Capture the cell that displays the provided text and extract its [X, Y] central coordinate. 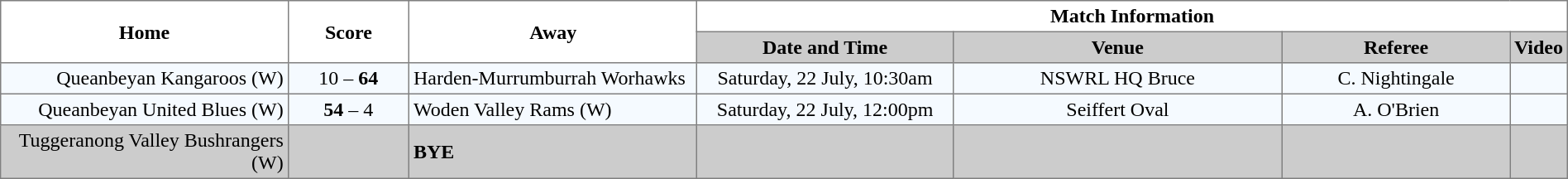
Match Information [1132, 17]
Score [349, 31]
A. O'Brien [1396, 109]
54 – 4 [349, 109]
Home [144, 31]
Date and Time [825, 47]
Video [1539, 47]
Referee [1396, 47]
BYE [553, 152]
Queanbeyan Kangaroos (W) [144, 79]
NSWRL HQ Bruce [1117, 79]
Harden-Murrumburrah Worhawks [553, 79]
C. Nightingale [1396, 79]
Queanbeyan United Blues (W) [144, 109]
Woden Valley Rams (W) [553, 109]
Venue [1117, 47]
Seiffert Oval [1117, 109]
10 – 64 [349, 79]
Saturday, 22 July, 12:00pm [825, 109]
Away [553, 31]
Saturday, 22 July, 10:30am [825, 79]
Tuggeranong Valley Bushrangers (W) [144, 152]
